For the text-containing cell, return its midpoint in [X, Y] coordinate format. 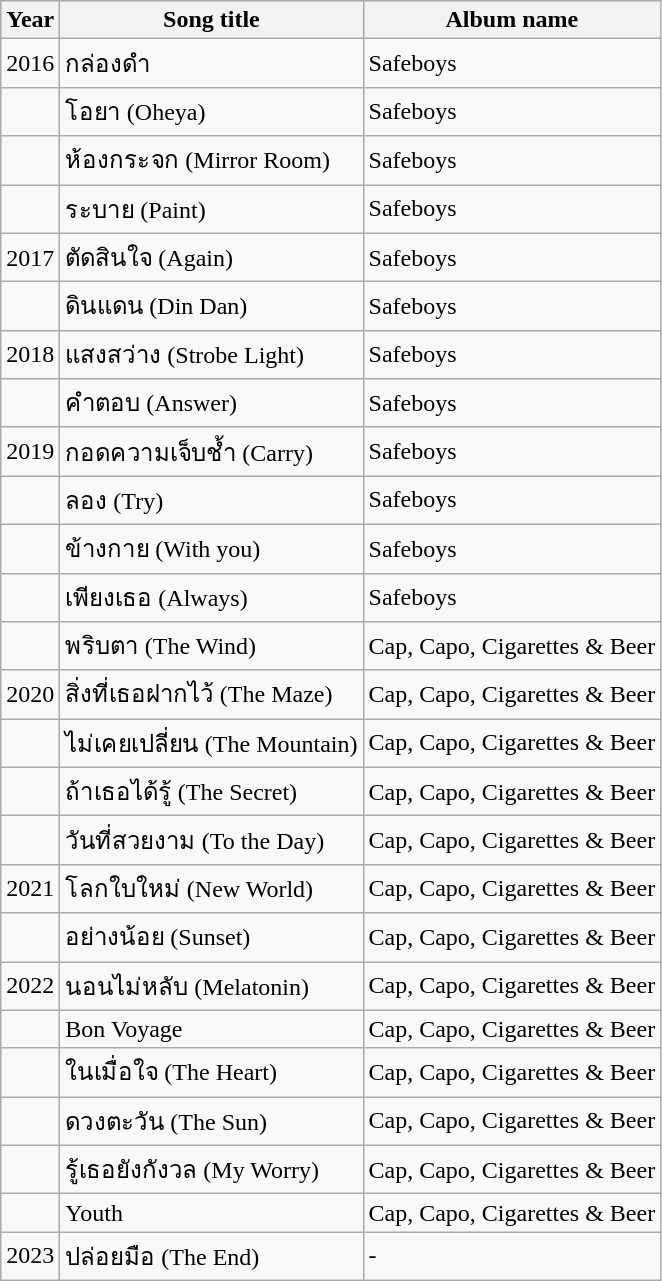
2021 [30, 888]
Album name [512, 20]
รู้เธอยังกังวล (My Worry) [212, 1170]
แสงสว่าง (Strobe Light) [212, 354]
2020 [30, 694]
ในเมื่อใจ (The Heart) [212, 1072]
Bon Voyage [212, 1029]
- [512, 1256]
อย่างน้อย (Sunset) [212, 938]
กอดความเจ็บช้ำ (Carry) [212, 452]
2023 [30, 1256]
ไม่เคยเปลี่ยน (The Mountain) [212, 744]
Year [30, 20]
Youth [212, 1213]
วันที่สวยงาม (To the Day) [212, 840]
คำตอบ (Answer) [212, 404]
ถ้าเธอได้รู้ (The Secret) [212, 792]
2016 [30, 64]
ระบาย (Paint) [212, 208]
ข้างกาย (With you) [212, 548]
ปล่อยมือ (The End) [212, 1256]
ดินแดน (Din Dan) [212, 306]
พริบตา (The Wind) [212, 646]
ดวงตะวัน (The Sun) [212, 1122]
เพียงเธอ (Always) [212, 598]
โอยา (Oheya) [212, 112]
2018 [30, 354]
โลกใบใหม่ (New World) [212, 888]
Song title [212, 20]
ห้องกระจก (Mirror Room) [212, 160]
กล่องดำ [212, 64]
2017 [30, 258]
สิ่งที่เธอฝากไว้ (The Maze) [212, 694]
นอนไม่หลับ (Melatonin) [212, 986]
ลอง (Try) [212, 500]
2019 [30, 452]
2022 [30, 986]
ตัดสินใจ (Again) [212, 258]
